From the cell containing the given text, extract its center point as [x, y] coordinate. 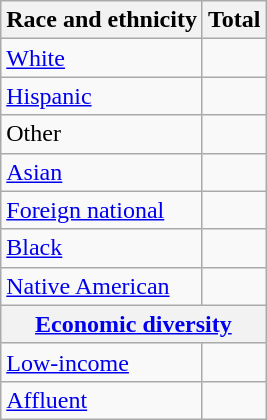
Total [234, 20]
Economic diversity [134, 324]
Affluent [102, 400]
Asian [102, 172]
Foreign national [102, 210]
Black [102, 248]
Native American [102, 286]
White [102, 58]
Hispanic [102, 96]
Other [102, 134]
Low-income [102, 362]
Race and ethnicity [102, 20]
